Return the (x, y) coordinate for the center point of the cell that contains the specified text.  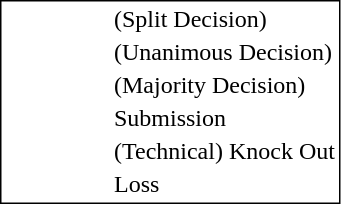
(Majority Decision) (224, 85)
Submission (224, 119)
(Split Decision) (224, 19)
Loss (224, 185)
(Unanimous Decision) (224, 53)
(Technical) Knock Out (224, 151)
